Find where the given text appears and provide that cell's center as (x, y) coordinate. 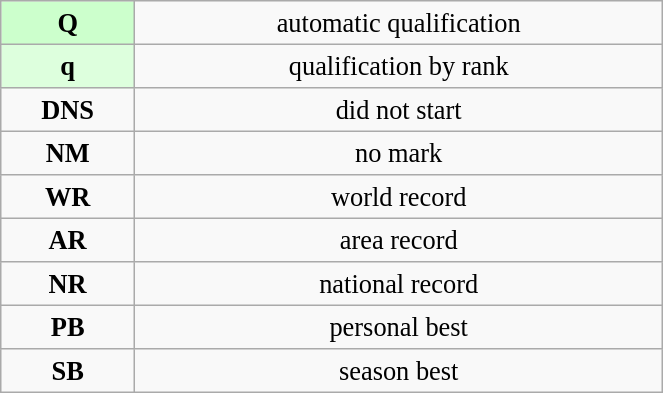
qualification by rank (399, 66)
world record (399, 197)
national record (399, 284)
area record (399, 240)
NR (68, 284)
no mark (399, 153)
WR (68, 197)
Q (68, 22)
personal best (399, 327)
AR (68, 240)
PB (68, 327)
NM (68, 153)
season best (399, 371)
q (68, 66)
did not start (399, 109)
automatic qualification (399, 22)
DNS (68, 109)
SB (68, 371)
